Find where the given text appears and provide that cell's center as (x, y) coordinate. 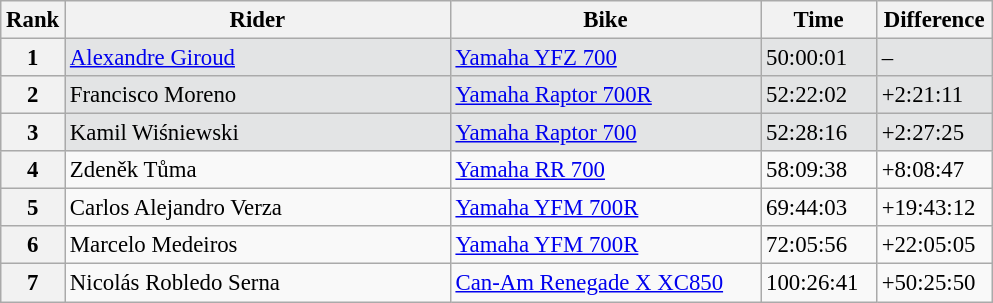
52:22:02 (819, 95)
Yamaha RR 700 (606, 170)
+50:25:50 (934, 283)
Rider (258, 20)
Yamaha Raptor 700R (606, 95)
+19:43:12 (934, 208)
1 (33, 58)
Difference (934, 20)
7 (33, 283)
Nicolás Robledo Serna (258, 283)
52:28:16 (819, 133)
5 (33, 208)
Rank (33, 20)
+22:05:05 (934, 245)
100:26:41 (819, 283)
Marcelo Medeiros (258, 245)
4 (33, 170)
+2:21:11 (934, 95)
Yamaha YFZ 700 (606, 58)
58:09:38 (819, 170)
– (934, 58)
Yamaha Raptor 700 (606, 133)
Time (819, 20)
6 (33, 245)
Bike (606, 20)
Alexandre Giroud (258, 58)
72:05:56 (819, 245)
Kamil Wiśniewski (258, 133)
2 (33, 95)
Francisco Moreno (258, 95)
3 (33, 133)
Can-Am Renegade X XC850 (606, 283)
+8:08:47 (934, 170)
50:00:01 (819, 58)
+2:27:25 (934, 133)
Carlos Alejandro Verza (258, 208)
Zdeněk Tůma (258, 170)
69:44:03 (819, 208)
